Search for the cell housing the specified text and yield its [x, y] center coordinate. 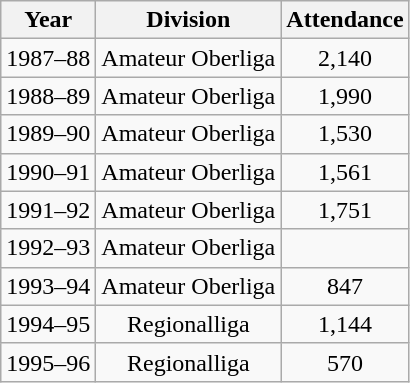
1,990 [345, 96]
1993–94 [48, 286]
2,140 [345, 58]
Year [48, 20]
1994–95 [48, 324]
1987–88 [48, 58]
1,144 [345, 324]
1990–91 [48, 172]
570 [345, 362]
1992–93 [48, 248]
1,561 [345, 172]
1995–96 [48, 362]
847 [345, 286]
1,530 [345, 134]
Attendance [345, 20]
Division [188, 20]
1991–92 [48, 210]
1989–90 [48, 134]
1988–89 [48, 96]
1,751 [345, 210]
